Identify which cell holds the provided text, then report its [X, Y] central coordinate. 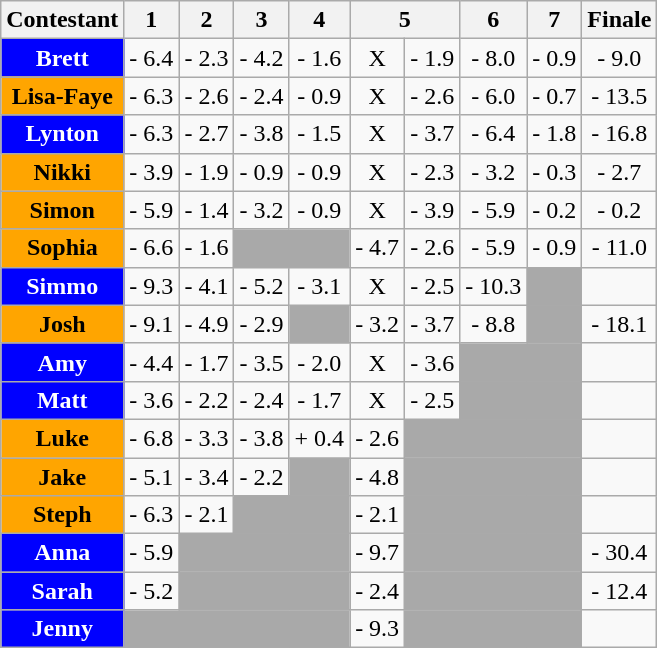
- 12.4 [620, 591]
- 30.4 [620, 553]
- 9.0 [620, 58]
- 13.5 [620, 96]
- 2.0 [320, 362]
3 [262, 20]
Lynton [62, 134]
- 10.3 [494, 286]
7 [554, 20]
Simmo [62, 286]
Jake [62, 477]
- 5.1 [152, 477]
- 4.9 [206, 324]
- 1.8 [554, 134]
- 4.8 [378, 477]
Steph [62, 515]
- 3.4 [206, 477]
- 3.5 [262, 362]
+ 0.4 [320, 438]
Matt [62, 400]
- 6.6 [152, 248]
- 0.3 [554, 172]
Jenny [62, 629]
- 18.1 [620, 324]
Josh [62, 324]
- 4.1 [206, 286]
- 9.1 [152, 324]
- 6.8 [152, 438]
- 3.1 [320, 286]
5 [405, 20]
- 4.7 [378, 248]
- 6.0 [494, 96]
- 2.9 [262, 324]
- 3.3 [206, 438]
- 9.7 [378, 553]
4 [320, 20]
Sophia [62, 248]
- 16.8 [620, 134]
- 8.0 [494, 58]
Anna [62, 553]
- 4.4 [152, 362]
Contestant [62, 20]
Simon [62, 210]
- 11.0 [620, 248]
Sarah [62, 591]
- 8.8 [494, 324]
- 1.5 [320, 134]
- 1.4 [206, 210]
- 4.2 [262, 58]
Finale [620, 20]
6 [494, 20]
2 [206, 20]
Lisa-Faye [62, 96]
Brett [62, 58]
- 0.7 [554, 96]
Amy [62, 362]
Nikki [62, 172]
Luke [62, 438]
1 [152, 20]
